Pinpoint the cell where the given text exists, returning its [X, Y] midpoint coordinate. 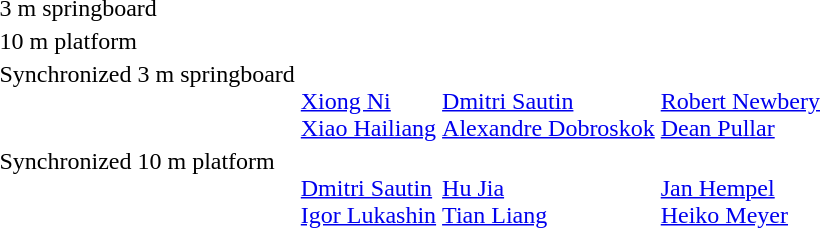
Xiong NiXiao Hailiang [368, 101]
Dmitri SautinAlexandre Dobroskok [549, 101]
